Provide the (X, Y) coordinate of the cell's center where the given text is located.  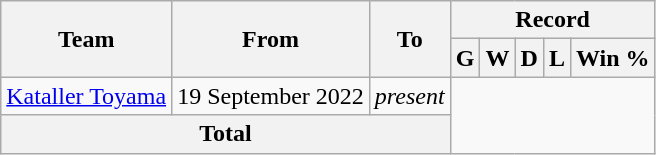
present (410, 96)
G (465, 58)
19 September 2022 (271, 96)
L (556, 58)
Team (86, 39)
Kataller Toyama (86, 96)
Win % (612, 58)
D (529, 58)
Record (552, 20)
From (271, 39)
Total (226, 134)
To (410, 39)
W (498, 58)
